Scan for the cell matching the given text and deliver its (x, y) coordinate at center. 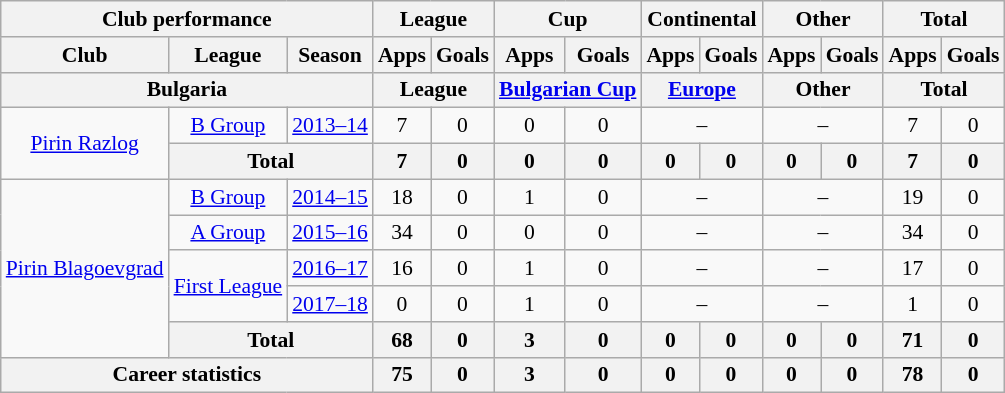
Bulgaria (187, 90)
Cup (568, 19)
75 (402, 375)
Club (85, 55)
2017–18 (330, 304)
78 (912, 375)
Pirin Blagoevgrad (85, 268)
16 (402, 269)
19 (912, 197)
Continental (702, 19)
2014–15 (330, 197)
68 (402, 340)
2013–14 (330, 126)
Season (330, 55)
Pirin Razlog (85, 144)
71 (912, 340)
18 (402, 197)
2015–16 (330, 233)
Career statistics (187, 375)
Bulgarian Cup (568, 90)
A Group (228, 233)
Club performance (187, 19)
17 (912, 269)
First League (228, 286)
2016–17 (330, 269)
Europe (702, 90)
